Output the [X, Y] coordinate of the center of the cell containing the given text.  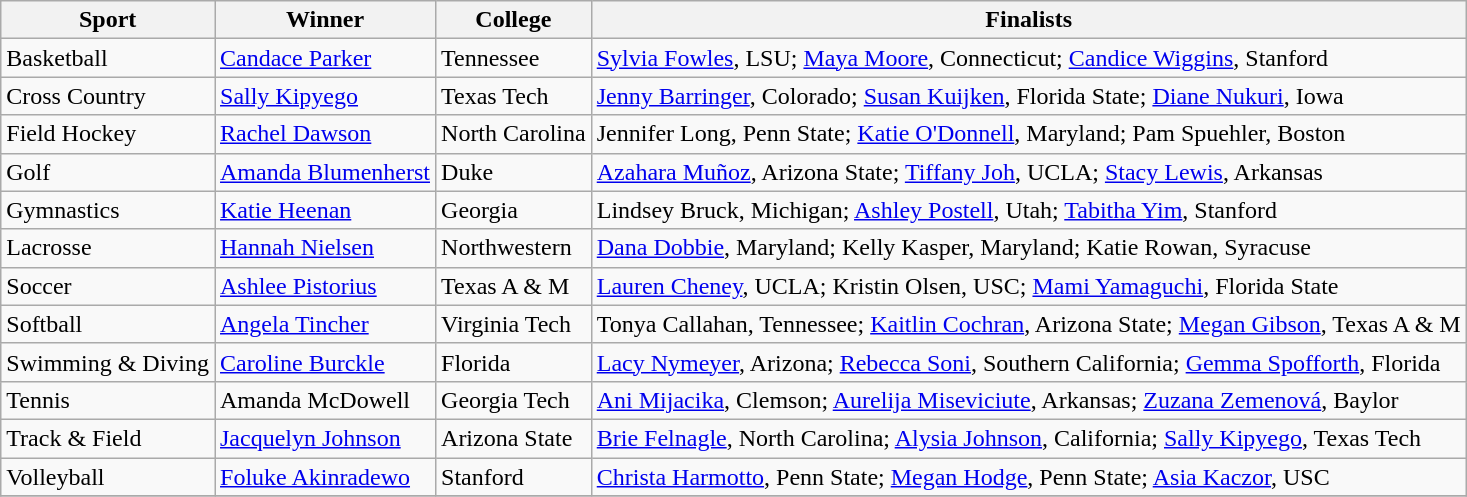
Caroline Burckle [324, 362]
Candace Parker [324, 58]
Arizona State [514, 438]
Georgia Tech [514, 400]
Lindsey Bruck, Michigan; Ashley Postell, Utah; Tabitha Yim, Stanford [1028, 210]
Cross Country [108, 96]
Amanda Blumenherst [324, 172]
Angela Tincher [324, 324]
Foluke Akinradewo [324, 477]
Jacquelyn Johnson [324, 438]
Jennifer Long, Penn State; Katie O'Donnell, Maryland; Pam Spuehler, Boston [1028, 134]
Hannah Nielsen [324, 248]
Stanford [514, 477]
Golf [108, 172]
Rachel Dawson [324, 134]
Soccer [108, 286]
Dana Dobbie, Maryland; Kelly Kasper, Maryland; Katie Rowan, Syracuse [1028, 248]
North Carolina [514, 134]
Amanda McDowell [324, 400]
Texas Tech [514, 96]
Lacy Nymeyer, Arizona; Rebecca Soni, Southern California; Gemma Spofforth, Florida [1028, 362]
Gymnastics [108, 210]
Winner [324, 20]
Texas A & M [514, 286]
Ashlee Pistorius [324, 286]
Northwestern [514, 248]
Tennis [108, 400]
Tennessee [514, 58]
Brie Felnagle, North Carolina; Alysia Johnson, California; Sally Kipyego, Texas Tech [1028, 438]
Lauren Cheney, UCLA; Kristin Olsen, USC; Mami Yamaguchi, Florida State [1028, 286]
Lacrosse [108, 248]
Volleyball [108, 477]
Sylvia Fowles, LSU; Maya Moore, Connecticut; Candice Wiggins, Stanford [1028, 58]
Azahara Muñoz, Arizona State; Tiffany Joh, UCLA; Stacy Lewis, Arkansas [1028, 172]
Sally Kipyego [324, 96]
Sport [108, 20]
Jenny Barringer, Colorado; Susan Kuijken, Florida State; Diane Nukuri, Iowa [1028, 96]
Duke [514, 172]
Katie Heenan [324, 210]
Tonya Callahan, Tennessee; Kaitlin Cochran, Arizona State; Megan Gibson, Texas A & M [1028, 324]
Georgia [514, 210]
Track & Field [108, 438]
Field Hockey [108, 134]
Christa Harmotto, Penn State; Megan Hodge, Penn State; Asia Kaczor, USC [1028, 477]
College [514, 20]
Swimming & Diving [108, 362]
Ani Mijacika, Clemson; Aurelija Miseviciute, Arkansas; Zuzana Zemenová, Baylor [1028, 400]
Softball [108, 324]
Finalists [1028, 20]
Virginia Tech [514, 324]
Florida [514, 362]
Basketball [108, 58]
